Pinpoint the cell where the given text exists, returning its (x, y) midpoint coordinate. 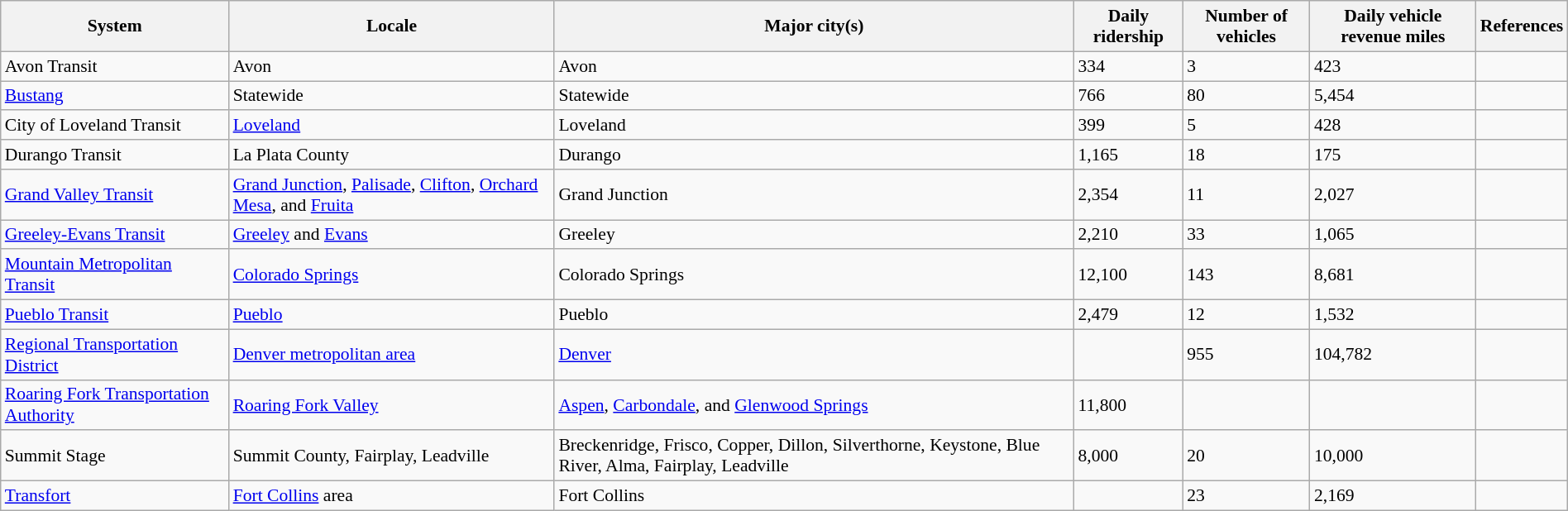
Grand Valley Transit (115, 195)
399 (1129, 126)
Denver metropolitan area (392, 354)
12 (1246, 315)
955 (1246, 354)
104,782 (1393, 354)
2,479 (1129, 315)
143 (1246, 275)
Breckenridge, Frisco, Copper, Dillon, Silverthorne, Keystone, Blue River, Alma, Fairplay, Leadville (814, 456)
Grand Junction (814, 195)
Bustang (115, 96)
Grand Junction, Palisade, Clifton, Orchard Mesa, and Fruita (392, 195)
Regional Transportation District (115, 354)
La Plata County (392, 155)
8,000 (1129, 456)
Mountain Metropolitan Transit (115, 275)
Greeley (814, 235)
Major city(s) (814, 26)
2,027 (1393, 195)
20 (1246, 456)
80 (1246, 96)
Summit Stage (115, 456)
428 (1393, 126)
1,065 (1393, 235)
Greeley-Evans Transit (115, 235)
Daily vehicle revenue miles (1393, 26)
2,169 (1393, 496)
10,000 (1393, 456)
1,532 (1393, 315)
Daily ridership (1129, 26)
2,354 (1129, 195)
Avon Transit (115, 66)
11,800 (1129, 405)
Locale (392, 26)
23 (1246, 496)
1,165 (1129, 155)
Roaring Fork Transportation Authority (115, 405)
11 (1246, 195)
Aspen, Carbondale, and Glenwood Springs (814, 405)
System (115, 26)
Fort Collins area (392, 496)
Greeley and Evans (392, 235)
5,454 (1393, 96)
Fort Collins (814, 496)
References (1522, 26)
Durango Transit (115, 155)
Denver (814, 354)
18 (1246, 155)
Summit County, Fairplay, Leadville (392, 456)
Durango (814, 155)
334 (1129, 66)
Pueblo Transit (115, 315)
City of Loveland Transit (115, 126)
5 (1246, 126)
766 (1129, 96)
Transfort (115, 496)
Number of vehicles (1246, 26)
33 (1246, 235)
12,100 (1129, 275)
8,681 (1393, 275)
423 (1393, 66)
Roaring Fork Valley (392, 405)
2,210 (1129, 235)
175 (1393, 155)
3 (1246, 66)
